Detect which cell encompasses the target text, then output its (x, y) center coordinate. 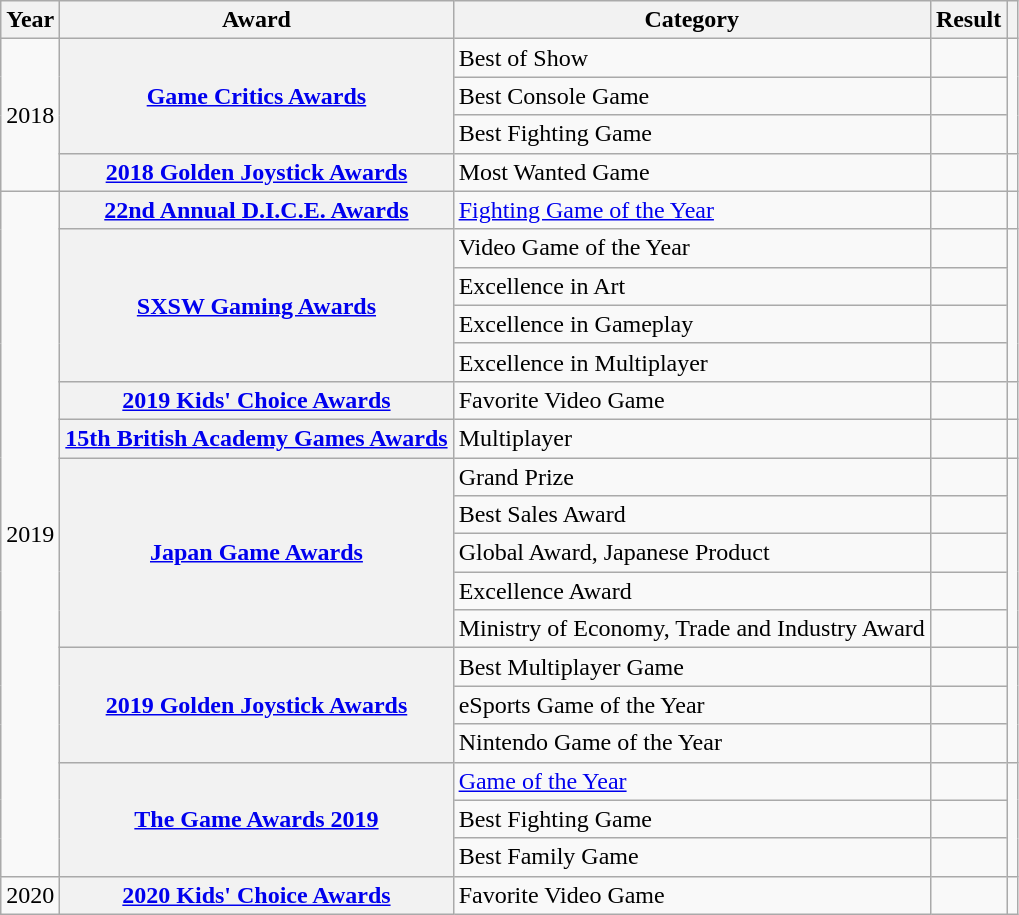
Most Wanted Game (692, 172)
The Game Awards 2019 (256, 819)
22nd Annual D.I.C.E. Awards (256, 210)
2018 Golden Joystick Awards (256, 172)
2020 (30, 895)
Excellence in Multiplayer (692, 362)
2020 Kids' Choice Awards (256, 895)
Video Game of the Year (692, 248)
Best Sales Award (692, 515)
Nintendo Game of the Year (692, 743)
Game Critics Awards (256, 96)
Result (968, 20)
Japan Game Awards (256, 553)
Ministry of Economy, Trade and Industry Award (692, 629)
Global Award, Japanese Product (692, 553)
eSports Game of the Year (692, 705)
2019 Kids' Choice Awards (256, 400)
Game of the Year (692, 781)
Best Family Game (692, 857)
15th British Academy Games Awards (256, 438)
Year (30, 20)
Category (692, 20)
Grand Prize (692, 477)
Best of Show (692, 58)
Excellence in Gameplay (692, 324)
Fighting Game of the Year (692, 210)
2019 Golden Joystick Awards (256, 705)
Excellence in Art (692, 286)
2019 (30, 534)
2018 (30, 115)
Best Multiplayer Game (692, 667)
Multiplayer (692, 438)
Award (256, 20)
Best Console Game (692, 96)
Excellence Award (692, 591)
SXSW Gaming Awards (256, 305)
